Find where the given text appears and provide that cell's center as (x, y) coordinate. 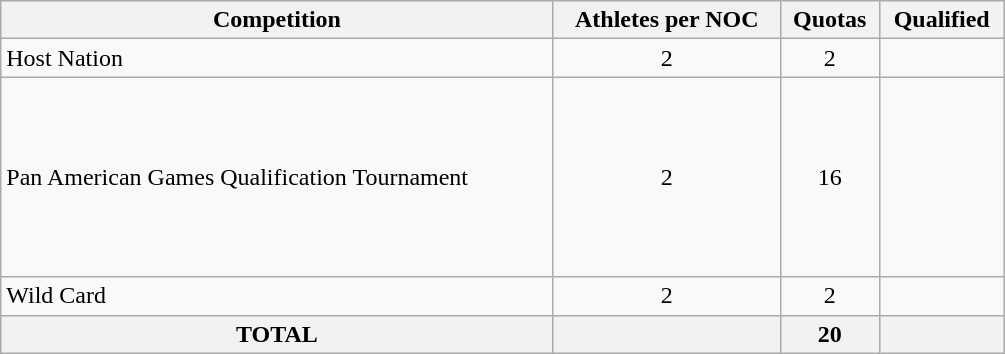
TOTAL (277, 334)
20 (830, 334)
16 (830, 177)
Wild Card (277, 296)
Qualified (942, 20)
Athletes per NOC (666, 20)
Competition (277, 20)
Quotas (830, 20)
Pan American Games Qualification Tournament (277, 177)
Host Nation (277, 58)
